Capture the cell that displays the provided text and extract its [x, y] central coordinate. 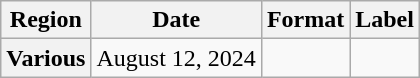
Various [46, 58]
August 12, 2024 [176, 58]
Label [385, 20]
Date [176, 20]
Region [46, 20]
Format [305, 20]
